Provide the [x, y] coordinate of the cell's center where the given text is located.  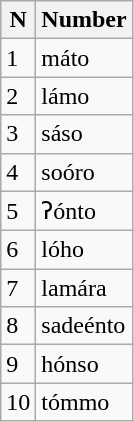
8 [18, 326]
Number [84, 20]
lámo [84, 96]
7 [18, 288]
tómmo [84, 402]
hónso [84, 364]
5 [18, 211]
sadeénto [84, 326]
6 [18, 250]
2 [18, 96]
lamára [84, 288]
4 [18, 172]
1 [18, 58]
lóho [84, 250]
ʔónto [84, 211]
soóro [84, 172]
10 [18, 402]
3 [18, 134]
9 [18, 364]
máto [84, 58]
N [18, 20]
sáso [84, 134]
